Determine the (X, Y) coordinate at the center of the cell enclosing the given text.  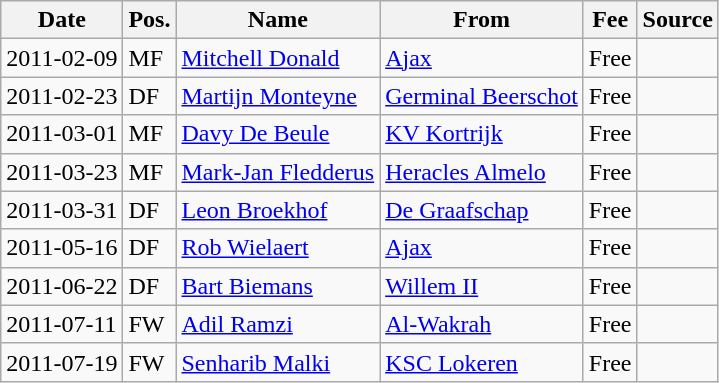
Germinal Beerschot (482, 96)
Willem II (482, 286)
2011-03-31 (62, 210)
Davy De Beule (278, 134)
Rob Wielaert (278, 248)
2011-03-23 (62, 172)
Al-Wakrah (482, 324)
Leon Broekhof (278, 210)
Martijn Monteyne (278, 96)
KSC Lokeren (482, 362)
2011-06-22 (62, 286)
From (482, 20)
2011-07-11 (62, 324)
Heracles Almelo (482, 172)
Fee (610, 20)
Mitchell Donald (278, 58)
Mark-Jan Fledderus (278, 172)
KV Kortrijk (482, 134)
Bart Biemans (278, 286)
Adil Ramzi (278, 324)
Pos. (150, 20)
Source (678, 20)
De Graafschap (482, 210)
2011-07-19 (62, 362)
2011-03-01 (62, 134)
Senharib Malki (278, 362)
Name (278, 20)
2011-02-09 (62, 58)
Date (62, 20)
2011-05-16 (62, 248)
2011-02-23 (62, 96)
